Return the [X, Y] coordinate for the center point of the cell that contains the specified text.  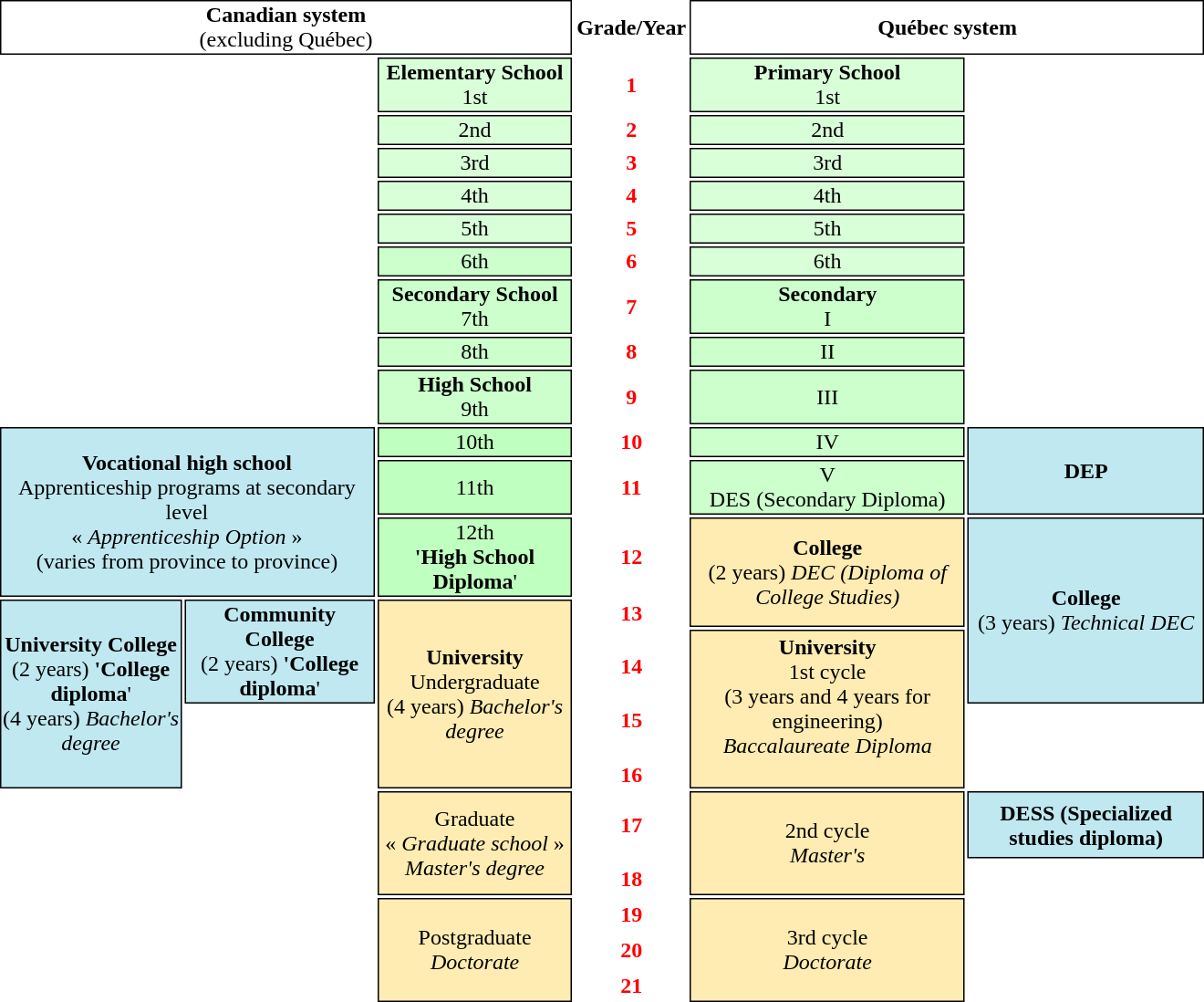
20 [631, 950]
University Undergraduate (4 years) Bachelor's degree [474, 694]
8th [474, 352]
13 [631, 613]
III [828, 397]
2nd cycle Master's [828, 843]
University 1st cycle(3 years and 4 years for engineering)Baccalaureate Diploma [828, 709]
12 [631, 557]
2 [631, 130]
18 [631, 878]
10th [474, 442]
21 [631, 986]
1 [631, 85]
4 [631, 195]
6 [631, 261]
11th [474, 487]
17 [631, 825]
8 [631, 352]
High School 9th [474, 397]
11 [631, 487]
Community College (2 years) 'College diploma' [280, 652]
3 [631, 162]
IV [828, 442]
15 [631, 720]
Grade/Year [631, 27]
II [828, 352]
14 [631, 666]
3rd cycleDoctorate [828, 950]
16 [631, 763]
V DES (Secondary Diploma) [828, 487]
19 [631, 914]
Postgraduate Doctorate [474, 950]
Primary School 1st [828, 85]
Secondary I [828, 307]
7 [631, 307]
5 [631, 228]
Secondary School 7th [474, 307]
College (2 years) DEC (Diploma of College Studies) [828, 572]
12th 'High School Diploma' [474, 557]
Elementary School 1st [474, 85]
10 [631, 442]
9 [631, 397]
Graduate « Graduate school » Master's degree [474, 843]
